Identify which cell holds the provided text, then report its (x, y) central coordinate. 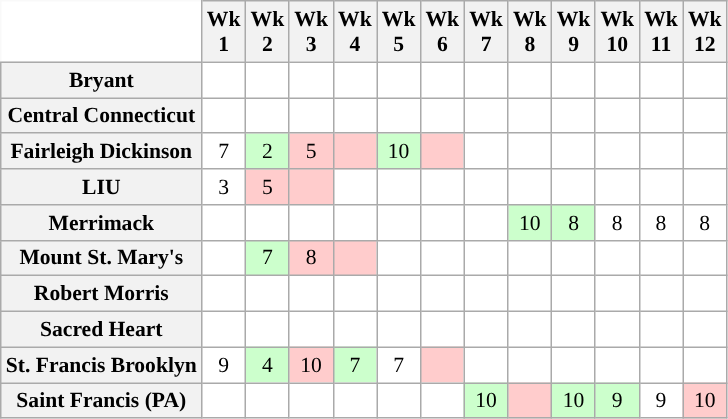
3 (224, 187)
Wk10 (617, 32)
Bryant (102, 80)
Wk7 (486, 32)
Fairleigh Dickinson (102, 152)
Wk2 (268, 32)
Wk3 (311, 32)
Wk4 (355, 32)
Wk1 (224, 32)
Wk12 (705, 32)
St. Francis Brooklyn (102, 365)
LIU (102, 187)
Mount St. Mary's (102, 258)
Robert Morris (102, 294)
Wk6 (442, 32)
Central Connecticut (102, 116)
Merrimack (102, 223)
Sacred Heart (102, 330)
Saint Francis (PA) (102, 401)
2 (268, 152)
4 (268, 365)
Wk5 (399, 32)
Wk8 (530, 32)
Wk11 (661, 32)
Wk9 (574, 32)
